For the text-containing cell, return its midpoint in (X, Y) coordinate format. 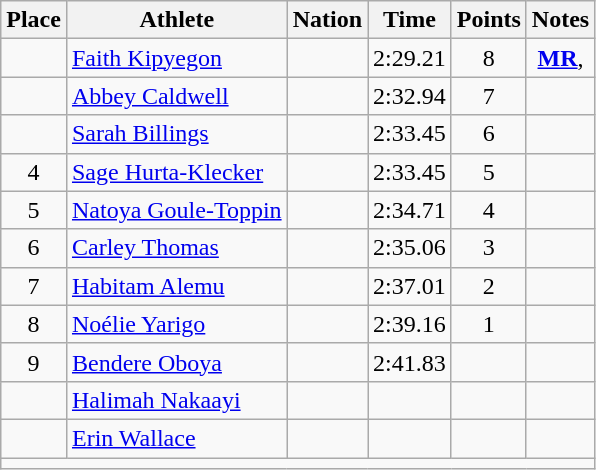
2:41.83 (410, 362)
Noélie Yarigo (176, 324)
Points (488, 20)
1 (488, 324)
Sarah Billings (176, 134)
Halimah Nakaayi (176, 400)
Bendere Oboya (176, 362)
2:34.71 (410, 210)
Sage Hurta-Klecker (176, 172)
2:35.06 (410, 248)
2:29.21 (410, 58)
2 (488, 286)
2:32.94 (410, 96)
3 (488, 248)
Place (34, 20)
Time (410, 20)
9 (34, 362)
Faith Kipyegon (176, 58)
Habitam Alemu (176, 286)
Erin Wallace (176, 438)
Notes (560, 20)
MR, (560, 58)
2:37.01 (410, 286)
Carley Thomas (176, 248)
Nation (327, 20)
2:39.16 (410, 324)
Natoya Goule-Toppin (176, 210)
Abbey Caldwell (176, 96)
Athlete (176, 20)
